Scan for the cell matching the given text and deliver its (x, y) coordinate at center. 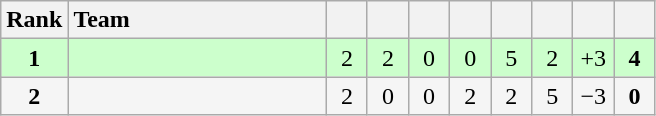
−3 (594, 96)
Rank (34, 20)
+3 (594, 58)
1 (34, 58)
Team (198, 20)
4 (634, 58)
